Search for the cell housing the specified text and yield its [x, y] center coordinate. 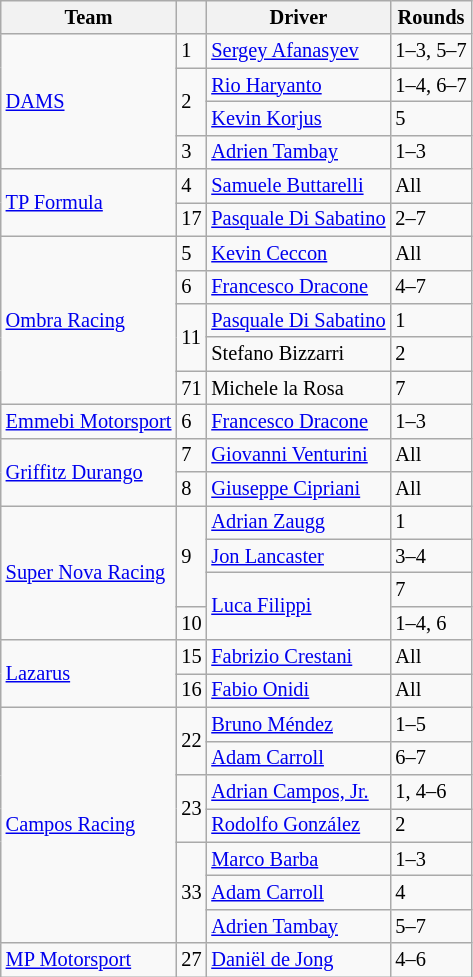
Samuele Buttarelli [298, 186]
Rounds [432, 17]
10 [191, 623]
23 [191, 808]
Michele la Rosa [298, 388]
1–4, 6–7 [432, 85]
Bruno Méndez [298, 724]
15 [191, 657]
Campos Racing [89, 825]
1, 4–6 [432, 791]
Fabrizio Crestani [298, 657]
3–4 [432, 556]
71 [191, 388]
Marco Barba [298, 859]
5–7 [432, 926]
16 [191, 690]
Super Nova Racing [89, 572]
4–7 [432, 287]
Rodolfo González [298, 825]
Jon Lancaster [298, 556]
17 [191, 219]
27 [191, 960]
MP Motorsport [89, 960]
Emmebi Motorsport [89, 421]
11 [191, 336]
Fabio Onidi [298, 690]
Ombra Racing [89, 320]
1–4, 6 [432, 623]
Giuseppe Cipriani [298, 489]
TP Formula [89, 202]
6–7 [432, 758]
Driver [298, 17]
Giovanni Venturini [298, 455]
4–6 [432, 960]
Rio Haryanto [298, 85]
Adrian Campos, Jr. [298, 791]
8 [191, 489]
Kevin Ceccon [298, 253]
Daniël de Jong [298, 960]
Adrian Zaugg [298, 522]
3 [191, 152]
2–7 [432, 219]
Team [89, 17]
1–3, 5–7 [432, 51]
1–5 [432, 724]
Griffitz Durango [89, 472]
DAMS [89, 102]
Kevin Korjus [298, 118]
Luca Filippi [298, 606]
Lazarus [89, 674]
33 [191, 892]
9 [191, 556]
Stefano Bizzarri [298, 354]
22 [191, 740]
Sergey Afanasyev [298, 51]
